Return the (X, Y) coordinate for the center point of the cell that contains the specified text.  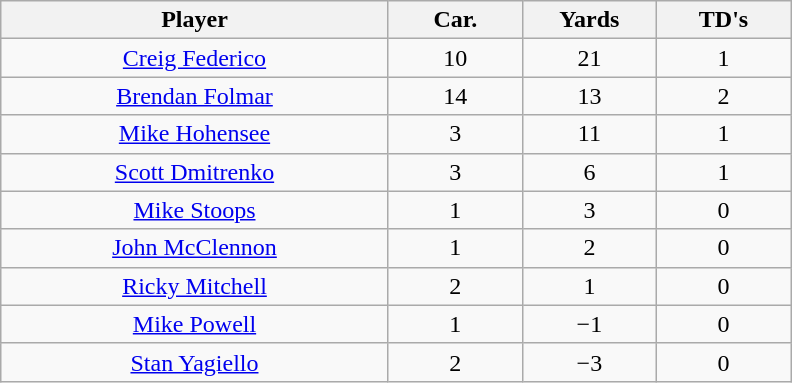
Player (194, 20)
6 (589, 172)
14 (455, 96)
Brendan Folmar (194, 96)
Yards (589, 20)
John McClennon (194, 248)
21 (589, 58)
11 (589, 134)
Creig Federico (194, 58)
Scott Dmitrenko (194, 172)
TD's (723, 20)
Mike Stoops (194, 210)
13 (589, 96)
−3 (589, 362)
Mike Hohensee (194, 134)
Stan Yagiello (194, 362)
−1 (589, 324)
10 (455, 58)
Mike Powell (194, 324)
Ricky Mitchell (194, 286)
Car. (455, 20)
